Search for the cell housing the specified text and yield its (x, y) center coordinate. 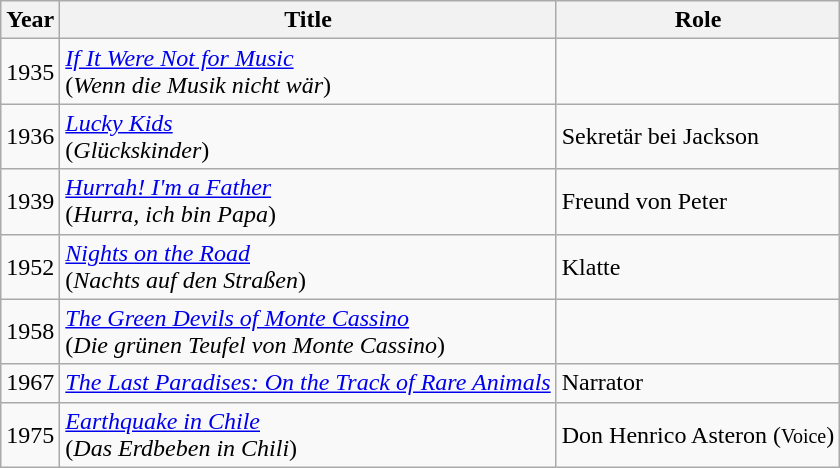
1952 (30, 266)
Title (308, 20)
The Last Paradises: On the Track of Rare Animals (308, 383)
Hurrah! I'm a Father(Hurra, ich bin Papa) (308, 202)
Freund von Peter (698, 202)
The Green Devils of Monte Cassino(Die grünen Teufel von Monte Cassino) (308, 332)
1939 (30, 202)
Year (30, 20)
Role (698, 20)
Klatte (698, 266)
Earthquake in Chile(Das Erdbeben in Chili) (308, 434)
1967 (30, 383)
1975 (30, 434)
Nights on the Road(Nachts auf den Straßen) (308, 266)
Lucky Kids(Glückskinder) (308, 136)
1935 (30, 72)
Sekretär bei Jackson (698, 136)
If It Were Not for Music(Wenn die Musik nicht wär) (308, 72)
Don Henrico Asteron (Voice) (698, 434)
1936 (30, 136)
Narrator (698, 383)
1958 (30, 332)
